Capture the cell that displays the provided text and extract its (X, Y) central coordinate. 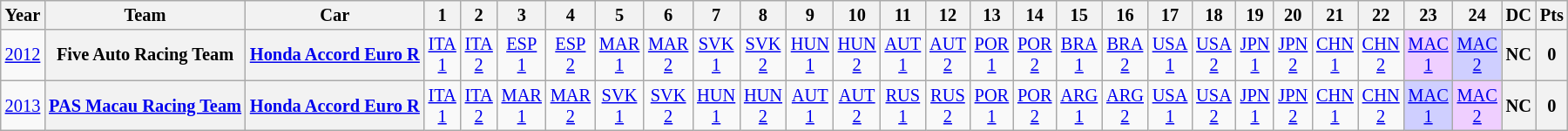
24 (1477, 15)
Car (335, 15)
6 (668, 15)
14 (1035, 15)
DC (1519, 15)
BRA2 (1125, 55)
PAS Macau Racing Team (145, 106)
7 (716, 15)
12 (948, 15)
4 (571, 15)
5 (619, 15)
2012 (23, 55)
23 (1428, 15)
ARG1 (1078, 106)
13 (991, 15)
21 (1335, 15)
3 (522, 15)
18 (1213, 15)
ESP2 (571, 55)
20 (1293, 15)
ESP1 (522, 55)
RUS1 (903, 106)
10 (857, 15)
15 (1078, 15)
11 (903, 15)
Year (23, 15)
17 (1170, 15)
2013 (23, 106)
19 (1255, 15)
1 (443, 15)
Team (145, 15)
9 (810, 15)
RUS2 (948, 106)
ARG2 (1125, 106)
8 (763, 15)
2 (479, 15)
Five Auto Racing Team (145, 55)
Pts (1552, 15)
16 (1125, 15)
22 (1382, 15)
BRA1 (1078, 55)
